Return (x, y) of the center of cell containing provided text 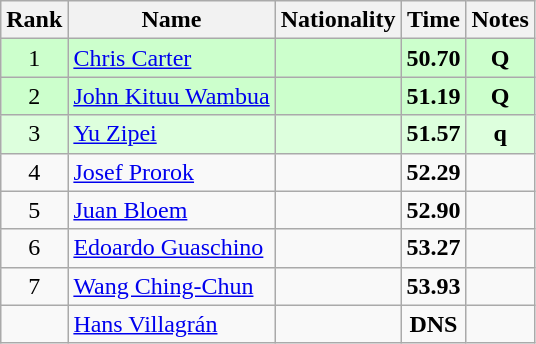
6 (34, 248)
53.27 (434, 248)
52.29 (434, 172)
Juan Bloem (172, 210)
7 (34, 286)
1 (34, 58)
52.90 (434, 210)
Time (434, 20)
Chris Carter (172, 58)
Notes (500, 20)
Josef Prorok (172, 172)
Yu Zipei (172, 134)
2 (34, 96)
Rank (34, 20)
Nationality (338, 20)
51.19 (434, 96)
Hans Villagrán (172, 324)
q (500, 134)
51.57 (434, 134)
5 (34, 210)
DNS (434, 324)
50.70 (434, 58)
John Kituu Wambua (172, 96)
3 (34, 134)
Wang Ching-Chun (172, 286)
Name (172, 20)
Edoardo Guaschino (172, 248)
4 (34, 172)
53.93 (434, 286)
